Return (X, Y) of the center of cell containing provided text 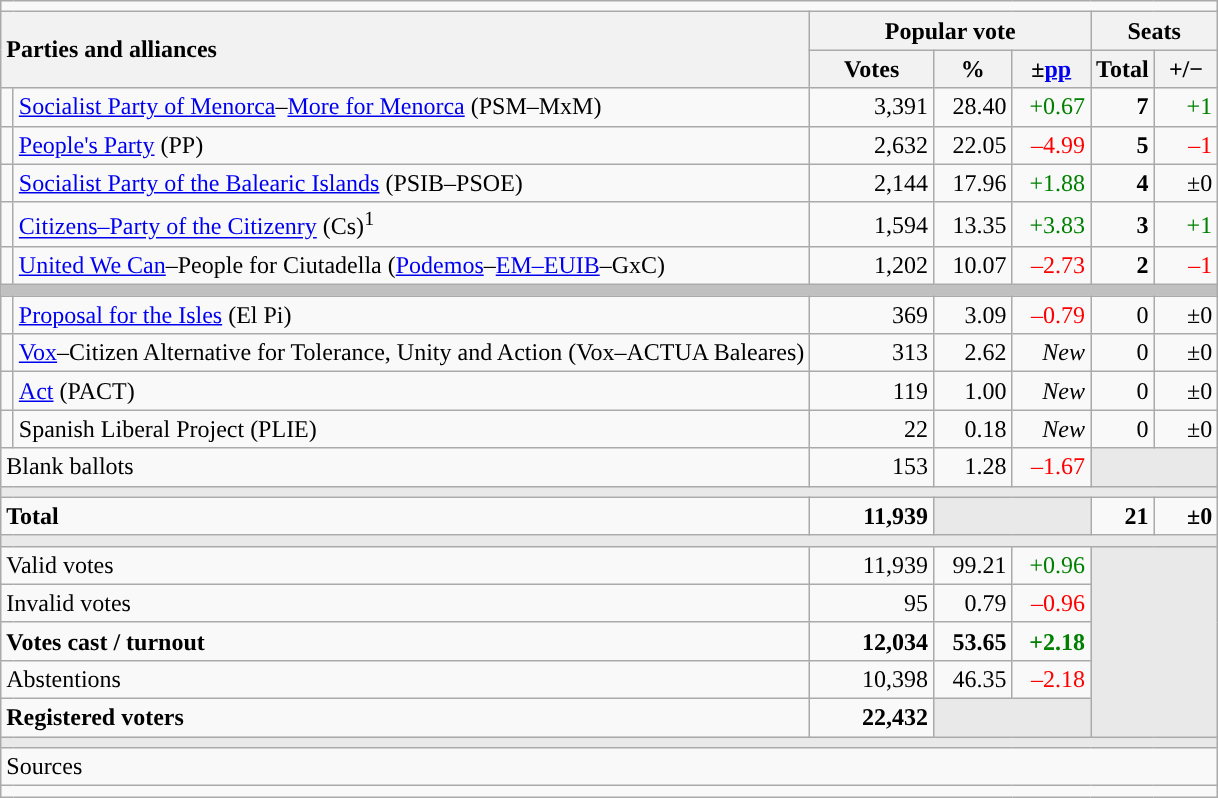
Socialist Party of Menorca–More for Menorca (PSM–MxM) (412, 107)
Vox–Citizen Alternative for Tolerance, Unity and Action (Vox–ACTUA Baleares) (412, 353)
53.65 (972, 641)
–0.79 (1052, 315)
12,034 (872, 641)
10,398 (872, 679)
% (972, 69)
3,391 (872, 107)
46.35 (972, 679)
7 (1123, 107)
1.00 (972, 391)
0.18 (972, 429)
Votes (872, 69)
Act (PACT) (412, 391)
–2.73 (1052, 266)
Sources (610, 767)
Invalid votes (406, 603)
1,202 (872, 266)
–4.99 (1052, 145)
2,632 (872, 145)
17.96 (972, 183)
2 (1123, 266)
Votes cast / turnout (406, 641)
Seats (1154, 31)
4 (1123, 183)
Spanish Liberal Project (PLIE) (412, 429)
5 (1123, 145)
United We Can–People for Ciutadella (Podemos–EM–EUIB–GxC) (412, 266)
22 (872, 429)
0.79 (972, 603)
Citizens–Party of the Citizenry (Cs)1 (412, 224)
–2.18 (1052, 679)
313 (872, 353)
369 (872, 315)
+2.18 (1052, 641)
2.62 (972, 353)
Valid votes (406, 565)
2,144 (872, 183)
3 (1123, 224)
1,594 (872, 224)
–1.67 (1052, 467)
95 (872, 603)
±pp (1052, 69)
+0.96 (1052, 565)
3.09 (972, 315)
22,432 (872, 718)
153 (872, 467)
Abstentions (406, 679)
99.21 (972, 565)
+1.88 (1052, 183)
28.40 (972, 107)
Parties and alliances (406, 50)
–0.96 (1052, 603)
+/− (1186, 69)
10.07 (972, 266)
119 (872, 391)
Proposal for the Isles (El Pi) (412, 315)
13.35 (972, 224)
+0.67 (1052, 107)
Popular vote (950, 31)
1.28 (972, 467)
Socialist Party of the Balearic Islands (PSIB–PSOE) (412, 183)
22.05 (972, 145)
Registered voters (406, 718)
+3.83 (1052, 224)
Blank ballots (406, 467)
People's Party (PP) (412, 145)
21 (1123, 516)
